For the text-containing cell, return its midpoint in [X, Y] coordinate format. 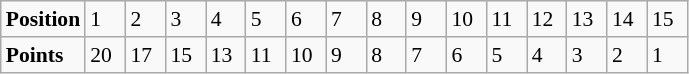
Points [43, 55]
14 [627, 19]
Position [43, 19]
12 [547, 19]
20 [105, 55]
17 [145, 55]
